Capture the cell that displays the provided text and extract its (x, y) central coordinate. 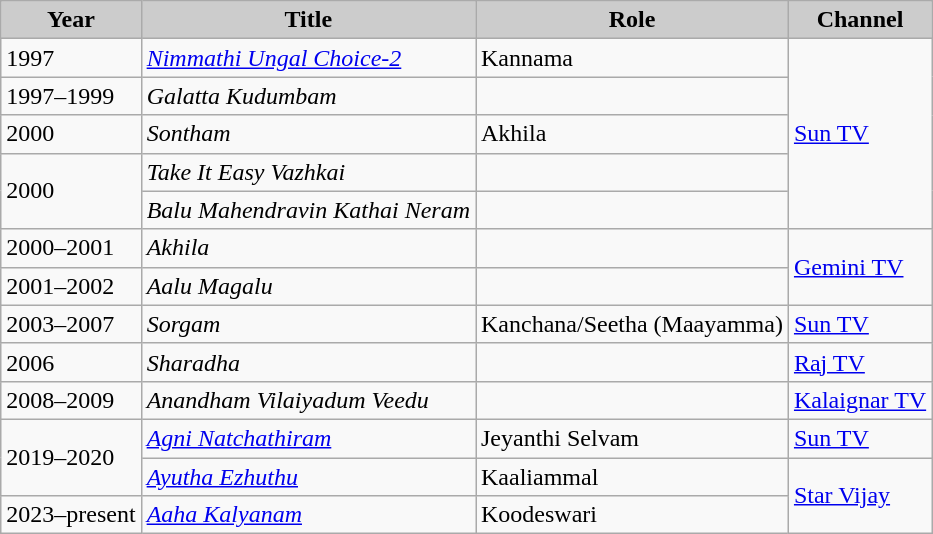
Aaha Kalyanam (308, 515)
Sorgam (308, 324)
Sharadha (308, 362)
2000–2001 (71, 248)
Take It Easy Vazhkai (308, 172)
Kanchana/Seetha (Maayamma) (632, 324)
1997 (71, 58)
2019–2020 (71, 457)
Gemini TV (860, 267)
2023–present (71, 515)
Koodeswari (632, 515)
Ayutha Ezhuthu (308, 477)
Balu Mahendravin Kathai Neram (308, 210)
2008–2009 (71, 400)
Star Vijay (860, 496)
2003–2007 (71, 324)
Nimmathi Ungal Choice-2 (308, 58)
Role (632, 20)
Kaaliammal (632, 477)
2001–2002 (71, 286)
Galatta Kudumbam (308, 96)
Channel (860, 20)
Kalaignar TV (860, 400)
2006 (71, 362)
Year (71, 20)
1997–1999 (71, 96)
Raj TV (860, 362)
Anandham Vilaiyadum Veedu (308, 400)
Sontham (308, 134)
Title (308, 20)
Aalu Magalu (308, 286)
Kannama (632, 58)
Agni Natchathiram (308, 438)
Jeyanthi Selvam (632, 438)
